Return the (X, Y) coordinate for the center point of the cell that contains the specified text.  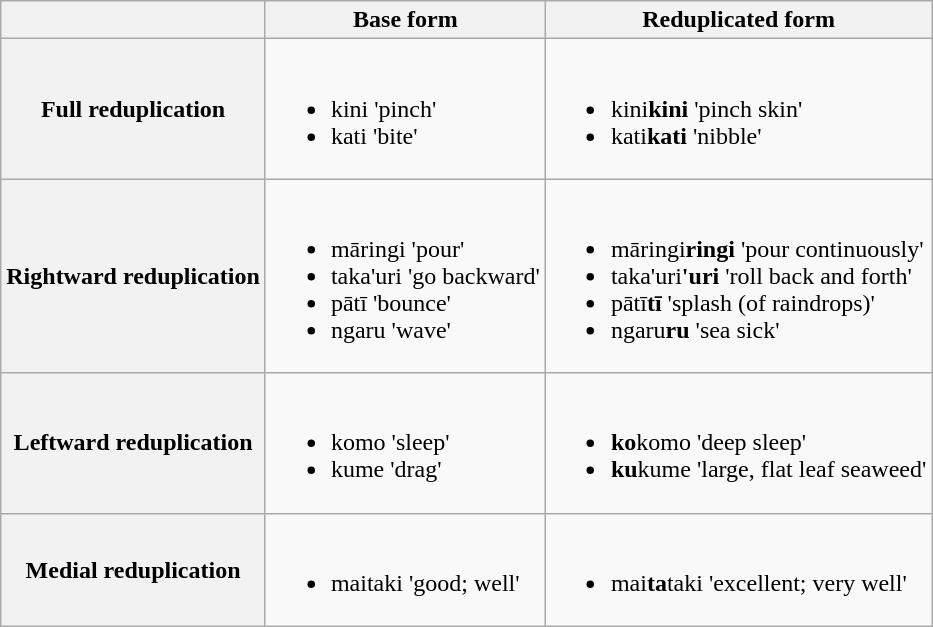
maitataki 'excellent; very well' (738, 570)
kokomo 'deep sleep'kukume 'large, flat leaf seaweed' (738, 443)
kinikini 'pinch skin'katikati 'nibble' (738, 109)
maitaki 'good; well' (405, 570)
Full reduplication (134, 109)
māringi 'pour'taka'uri 'go backward'pātī 'bounce'ngaru 'wave' (405, 276)
komo 'sleep'kume 'drag' (405, 443)
Medial reduplication (134, 570)
māringiringi 'pour continuously'taka'uri'uri 'roll back and forth'pātītī 'splash (of raindrops)'ngaruru 'sea sick' (738, 276)
Leftward reduplication (134, 443)
Base form (405, 20)
Reduplicated form (738, 20)
kini 'pinch'kati 'bite' (405, 109)
Rightward reduplication (134, 276)
